Output the [X, Y] coordinate of the center of the cell containing the given text.  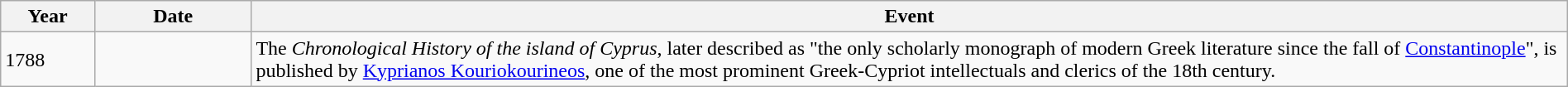
1788 [48, 60]
Date [172, 17]
Event [910, 17]
Year [48, 17]
